Extract the (x, y) coordinate from the center of the cell holding the provided text.  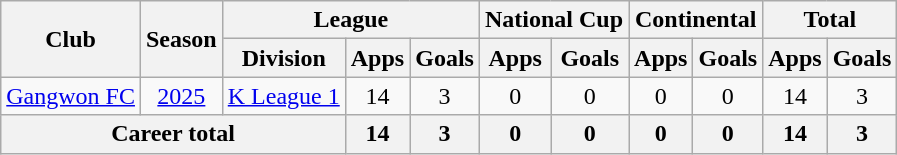
2025 (181, 96)
Club (71, 39)
Total (830, 20)
Season (181, 39)
League (350, 20)
Gangwon FC (71, 96)
K League 1 (284, 96)
Division (284, 58)
Continental (696, 20)
National Cup (554, 20)
Career total (174, 134)
